Scan for the cell matching the given text and deliver its [x, y] coordinate at center. 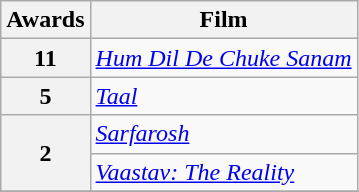
Sarfarosh [224, 134]
11 [46, 58]
Awards [46, 20]
Taal [224, 96]
Vaastav: The Reality [224, 172]
Film [224, 20]
2 [46, 153]
Hum Dil De Chuke Sanam [224, 58]
5 [46, 96]
